Extract the (x, y) coordinate from the center of the cell holding the provided text.  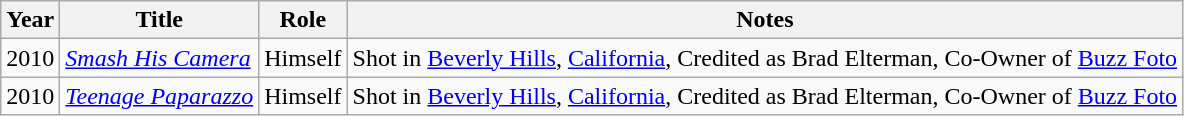
Smash His Camera (160, 58)
Title (160, 20)
Role (303, 20)
Notes (765, 20)
Year (30, 20)
Teenage Paparazzo (160, 96)
